Detect which cell encompasses the target text, then output its [X, Y] center coordinate. 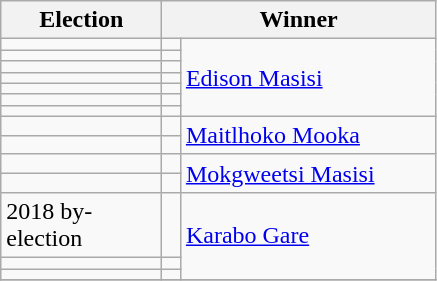
Winner [299, 20]
Election [82, 20]
Maitlhoko Mooka [308, 135]
Mokgweetsi Masisi [308, 173]
Karabo Gare [308, 236]
2018 by-election [82, 224]
Edison Masisi [308, 78]
